Return the (x, y) coordinate for the center point of the cell that contains the specified text.  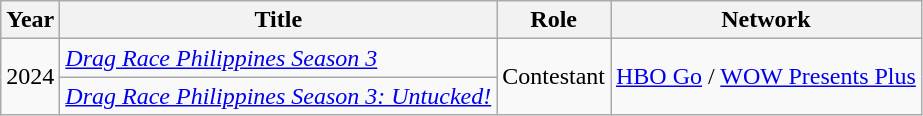
Network (766, 20)
Year (30, 20)
Title (278, 20)
Role (554, 20)
Drag Race Philippines Season 3 (278, 58)
2024 (30, 77)
HBO Go / WOW Presents Plus (766, 77)
Contestant (554, 77)
Drag Race Philippines Season 3: Untucked! (278, 96)
